Extract the [x, y] coordinate from the center of the cell holding the provided text.  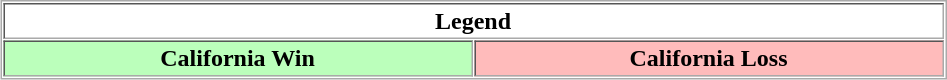
Legend [473, 21]
California Loss [709, 58]
California Win [238, 58]
